Identify which cell holds the provided text, then report its (X, Y) central coordinate. 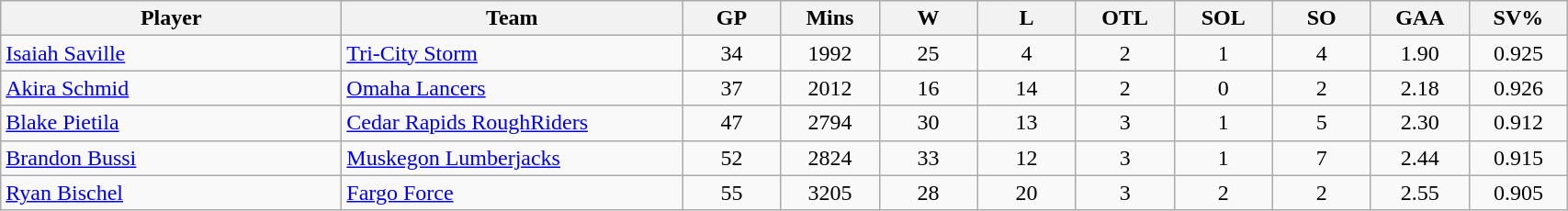
0.926 (1517, 88)
GAA (1420, 18)
0.912 (1517, 123)
2.18 (1420, 88)
0 (1224, 88)
30 (928, 123)
0.915 (1517, 158)
SO (1321, 18)
25 (928, 53)
1992 (830, 53)
GP (731, 18)
Isaiah Saville (171, 53)
Ryan Bischel (171, 193)
16 (928, 88)
12 (1027, 158)
2012 (830, 88)
Player (171, 18)
55 (731, 193)
2.55 (1420, 193)
SV% (1517, 18)
7 (1321, 158)
Mins (830, 18)
Brandon Bussi (171, 158)
L (1027, 18)
Cedar Rapids RoughRiders (513, 123)
Muskegon Lumberjacks (513, 158)
0.925 (1517, 53)
5 (1321, 123)
W (928, 18)
2.44 (1420, 158)
2.30 (1420, 123)
Team (513, 18)
Omaha Lancers (513, 88)
33 (928, 158)
OTL (1124, 18)
Blake Pietila (171, 123)
20 (1027, 193)
Akira Schmid (171, 88)
28 (928, 193)
0.905 (1517, 193)
47 (731, 123)
2824 (830, 158)
SOL (1224, 18)
14 (1027, 88)
1.90 (1420, 53)
Tri-City Storm (513, 53)
Fargo Force (513, 193)
3205 (830, 193)
34 (731, 53)
37 (731, 88)
2794 (830, 123)
52 (731, 158)
13 (1027, 123)
